From the cell containing the given text, extract its center point as (x, y) coordinate. 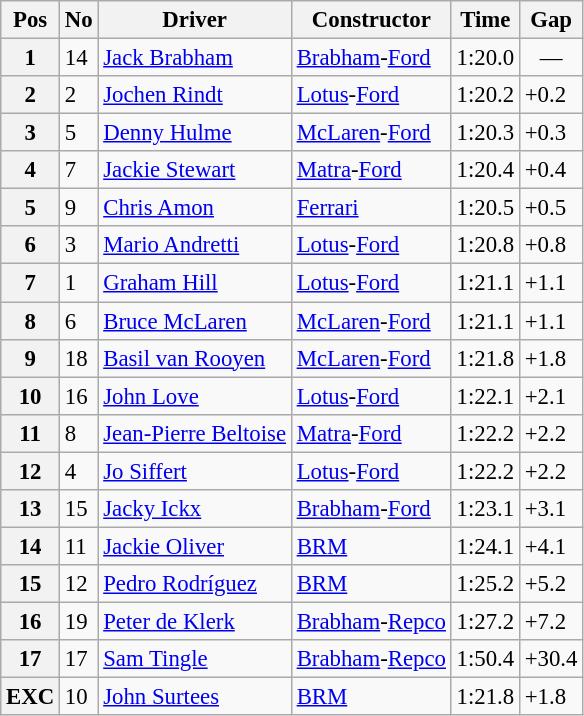
No (78, 20)
Jo Siffert (194, 471)
Jackie Stewart (194, 170)
Peter de Klerk (194, 621)
+3.1 (550, 509)
Time (485, 20)
+0.5 (550, 208)
+4.1 (550, 546)
13 (30, 509)
John Surtees (194, 697)
1:27.2 (485, 621)
Jackie Oliver (194, 546)
1:20.0 (485, 58)
Pos (30, 20)
Gap (550, 20)
EXC (30, 697)
Jochen Rindt (194, 95)
— (550, 58)
1:22.1 (485, 396)
Jacky Ickx (194, 509)
Pedro Rodríguez (194, 584)
Graham Hill (194, 283)
18 (78, 358)
Chris Amon (194, 208)
Denny Hulme (194, 133)
Driver (194, 20)
Mario Andretti (194, 245)
1:24.1 (485, 546)
Bruce McLaren (194, 321)
19 (78, 621)
1:25.2 (485, 584)
1:20.3 (485, 133)
+5.2 (550, 584)
1:20.2 (485, 95)
Sam Tingle (194, 659)
+0.3 (550, 133)
1:23.1 (485, 509)
John Love (194, 396)
1:50.4 (485, 659)
+2.1 (550, 396)
1:20.5 (485, 208)
Ferrari (371, 208)
+0.2 (550, 95)
Jack Brabham (194, 58)
+7.2 (550, 621)
Constructor (371, 20)
+30.4 (550, 659)
Jean-Pierre Beltoise (194, 433)
Basil van Rooyen (194, 358)
+0.8 (550, 245)
1:20.4 (485, 170)
1:20.8 (485, 245)
+0.4 (550, 170)
